Identify which cell holds the provided text, then report its (x, y) central coordinate. 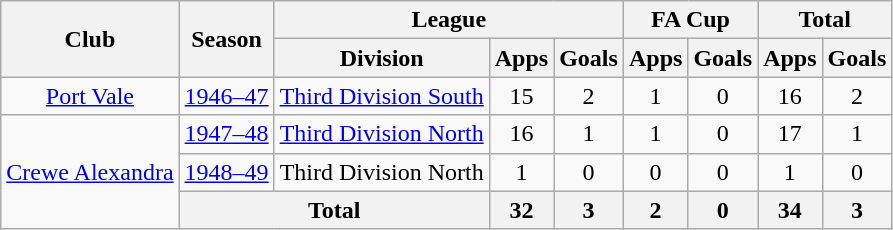
32 (521, 210)
League (448, 20)
15 (521, 96)
34 (790, 210)
17 (790, 134)
Division (382, 58)
Crewe Alexandra (90, 172)
Season (226, 39)
1946–47 (226, 96)
Third Division South (382, 96)
1947–48 (226, 134)
FA Cup (690, 20)
Club (90, 39)
1948–49 (226, 172)
Port Vale (90, 96)
